Return the [x, y] coordinate for the center point of the cell that contains the specified text.  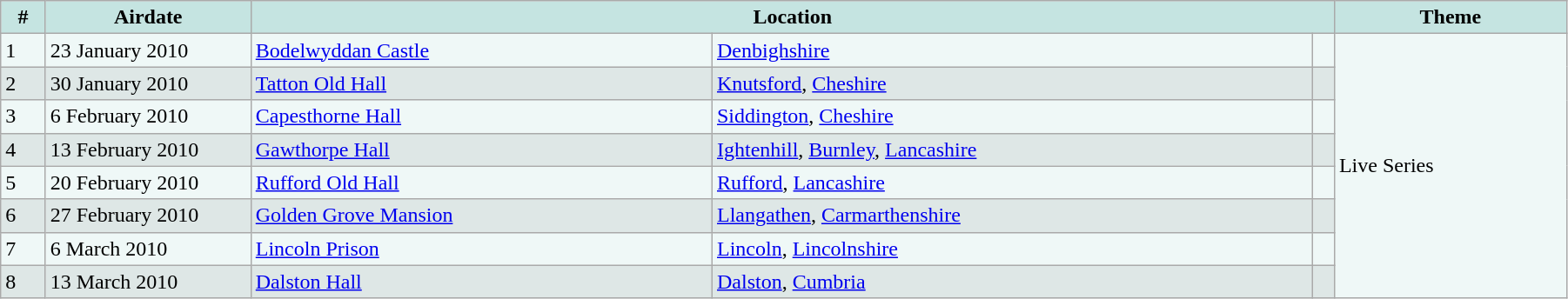
23 January 2010 [148, 50]
20 February 2010 [148, 183]
Siddington, Cheshire [1012, 116]
1 [23, 50]
Denbighshire [1012, 50]
5 [23, 183]
6 March 2010 [148, 249]
Bodelwyddan Castle [481, 50]
Lincoln Prison [481, 249]
Golden Grove Mansion [481, 216]
4 [23, 149]
2 [23, 83]
27 February 2010 [148, 216]
7 [23, 249]
13 March 2010 [148, 282]
Knutsford, Cheshire [1012, 83]
6 February 2010 [148, 116]
8 [23, 282]
Dalston Hall [481, 282]
Llangathen, Carmarthenshire [1012, 216]
Tatton Old Hall [481, 83]
Dalston, Cumbria [1012, 282]
6 [23, 216]
30 January 2010 [148, 83]
13 February 2010 [148, 149]
Airdate [148, 17]
Lincoln, Lincolnshire [1012, 249]
Ightenhill, Burnley, Lancashire [1012, 149]
Theme [1450, 17]
Rufford, Lancashire [1012, 183]
Gawthorpe Hall [481, 149]
Location [792, 17]
Live Series [1450, 166]
Rufford Old Hall [481, 183]
Capesthorne Hall [481, 116]
# [23, 17]
3 [23, 116]
